Locate the cell with the specified text and output its (X, Y) center coordinate. 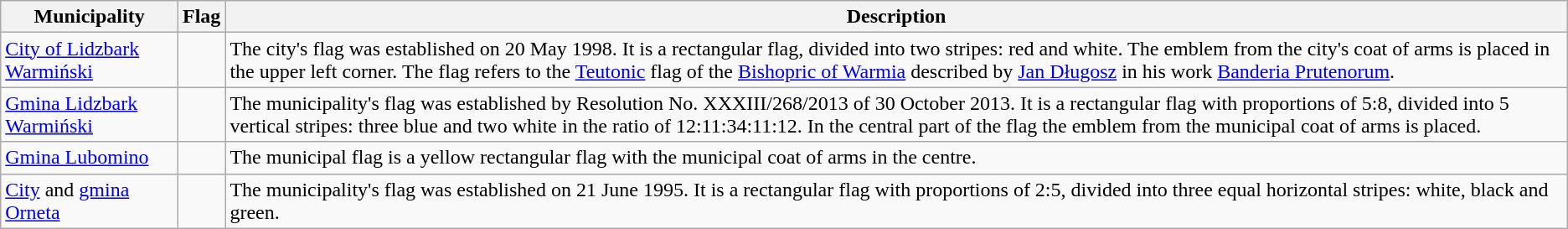
The municipal flag is a yellow rectangular flag with the municipal coat of arms in the centre. (896, 158)
City and gmina Orneta (90, 201)
Gmina Lidzbark Warmiński (90, 114)
City of Lidzbark Warmiński (90, 60)
Gmina Lubomino (90, 158)
Description (896, 17)
Flag (202, 17)
Municipality (90, 17)
